Search for the cell housing the specified text and yield its [x, y] center coordinate. 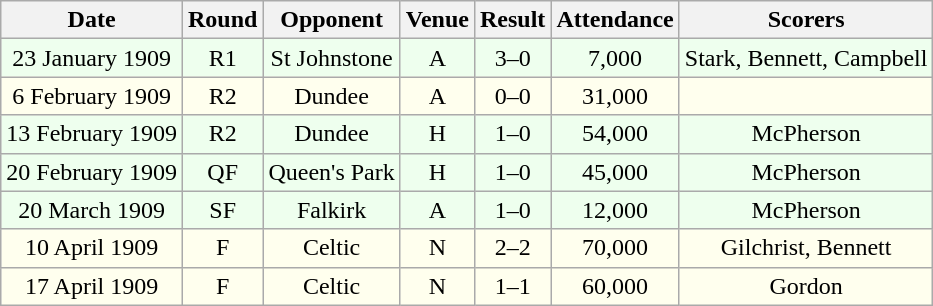
10 April 1909 [92, 248]
Stark, Bennett, Campbell [806, 58]
70,000 [615, 248]
31,000 [615, 96]
1–1 [512, 286]
R1 [222, 58]
0–0 [512, 96]
Scorers [806, 20]
13 February 1909 [92, 134]
20 March 1909 [92, 210]
2–2 [512, 248]
Attendance [615, 20]
23 January 1909 [92, 58]
7,000 [615, 58]
St Johnstone [332, 58]
SF [222, 210]
Gordon [806, 286]
Gilchrist, Bennett [806, 248]
Date [92, 20]
Result [512, 20]
20 February 1909 [92, 172]
Venue [437, 20]
QF [222, 172]
Falkirk [332, 210]
3–0 [512, 58]
12,000 [615, 210]
Queen's Park [332, 172]
Opponent [332, 20]
17 April 1909 [92, 286]
60,000 [615, 286]
54,000 [615, 134]
45,000 [615, 172]
6 February 1909 [92, 96]
Round [222, 20]
